Identify which cell holds the provided text, then report its [X, Y] central coordinate. 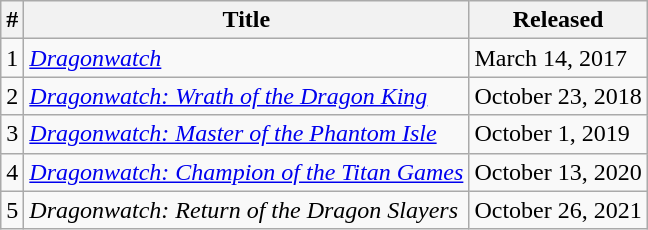
5 [12, 210]
3 [12, 134]
October 26, 2021 [558, 210]
March 14, 2017 [558, 58]
2 [12, 96]
October 23, 2018 [558, 96]
Title [246, 20]
1 [12, 58]
Dragonwatch: Return of the Dragon Slayers [246, 210]
October 13, 2020 [558, 172]
Dragonwatch: Wrath of the Dragon King [246, 96]
October 1, 2019 [558, 134]
Dragonwatch: Champion of the Titan Games [246, 172]
Dragonwatch [246, 58]
Dragonwatch: Master of the Phantom Isle [246, 134]
Released [558, 20]
# [12, 20]
4 [12, 172]
